Return the [X, Y] coordinate for the center point of the cell that contains the specified text.  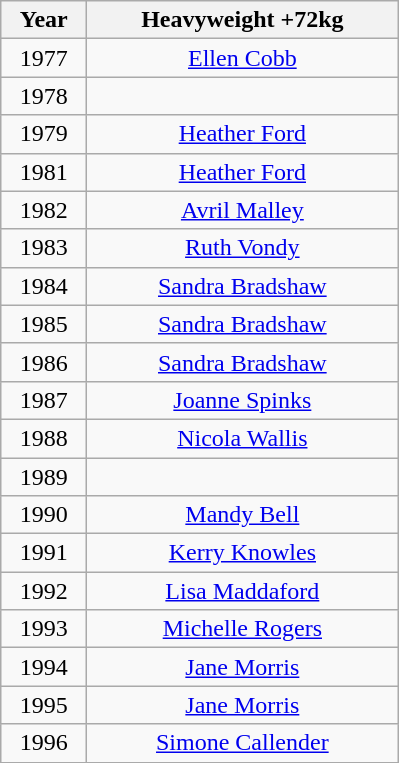
Heavyweight +72kg [242, 20]
1990 [44, 515]
Year [44, 20]
1996 [44, 743]
1983 [44, 248]
Mandy Bell [242, 515]
Michelle Rogers [242, 629]
1993 [44, 629]
1977 [44, 58]
Ellen Cobb [242, 58]
Avril Malley [242, 210]
1992 [44, 591]
1987 [44, 400]
Ruth Vondy [242, 248]
1984 [44, 286]
1991 [44, 553]
Joanne Spinks [242, 400]
Lisa Maddaford [242, 591]
1985 [44, 324]
Nicola Wallis [242, 438]
1978 [44, 96]
1988 [44, 438]
1989 [44, 477]
1981 [44, 172]
Kerry Knowles [242, 553]
1995 [44, 705]
1982 [44, 210]
1986 [44, 362]
1979 [44, 134]
Simone Callender [242, 743]
1994 [44, 667]
